Find where the given text appears and provide that cell's center as (x, y) coordinate. 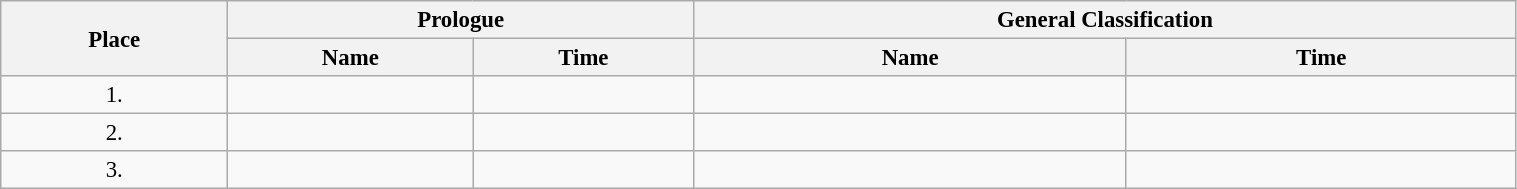
General Classification (1105, 20)
Place (114, 38)
1. (114, 95)
Prologue (461, 20)
3. (114, 170)
2. (114, 133)
